Capture the cell that displays the provided text and extract its [X, Y] central coordinate. 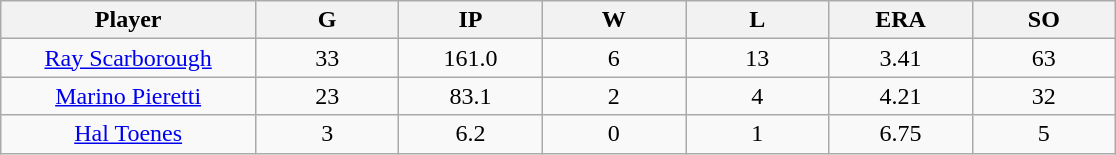
0 [614, 134]
3 [328, 134]
ERA [900, 20]
3.41 [900, 58]
L [758, 20]
4 [758, 96]
63 [1044, 58]
32 [1044, 96]
6.75 [900, 134]
Hal Toenes [128, 134]
5 [1044, 134]
6.2 [470, 134]
W [614, 20]
2 [614, 96]
Marino Pieretti [128, 96]
6 [614, 58]
SO [1044, 20]
Ray Scarborough [128, 58]
IP [470, 20]
161.0 [470, 58]
13 [758, 58]
G [328, 20]
33 [328, 58]
Player [128, 20]
1 [758, 134]
23 [328, 96]
4.21 [900, 96]
83.1 [470, 96]
